Capture the cell that displays the provided text and extract its [x, y] central coordinate. 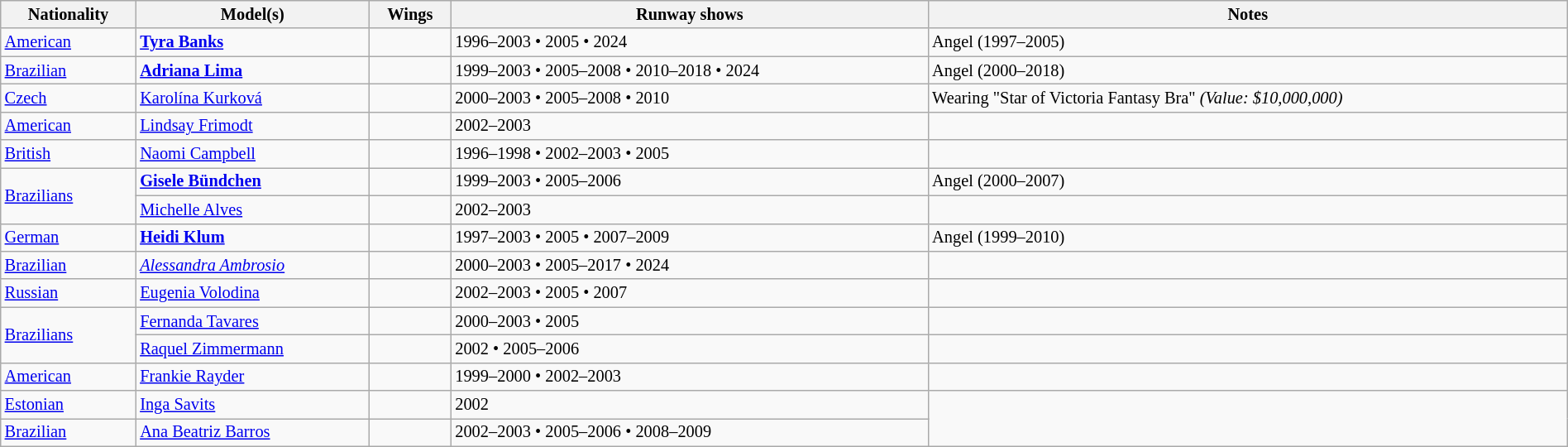
1999–2000 • 2002–2003 [690, 377]
2002–2003 • 2005–2006 • 2008–2009 [690, 432]
Ana Beatriz Barros [252, 432]
Adriana Lima [252, 70]
Nationality [69, 14]
Tyra Banks [252, 42]
Gisele Bündchen [252, 181]
Michelle Alves [252, 209]
1997–2003 • 2005 • 2007–2009 [690, 238]
1999–2003 • 2005–2006 [690, 181]
Fernanda Tavares [252, 321]
Wearing "Star of Victoria Fantasy Bra" (Value: $10,000,000) [1247, 98]
Angel (2000–2007) [1247, 181]
Inga Savits [252, 405]
Karolína Kurková [252, 98]
Alessandra Ambrosio [252, 265]
Angel (1999–2010) [1247, 238]
Czech [69, 98]
1996–1998 • 2002–2003 • 2005 [690, 154]
2002 • 2005–2006 [690, 348]
German [69, 238]
Naomi Campbell [252, 154]
Lindsay Frimodt [252, 126]
Model(s) [252, 14]
Angel (1997–2005) [1247, 42]
1996–2003 • 2005 • 2024 [690, 42]
Estonian [69, 405]
British [69, 154]
Runway shows [690, 14]
Russian [69, 293]
Heidi Klum [252, 238]
2002–2003 • 2005 • 2007 [690, 293]
2000–2003 • 2005–2017 • 2024 [690, 265]
2000–2003 • 2005 [690, 321]
Wings [410, 14]
Raquel Zimmermann [252, 348]
Eugenia Volodina [252, 293]
2002 [690, 405]
2000–2003 • 2005–2008 • 2010 [690, 98]
Frankie Rayder [252, 377]
Notes [1247, 14]
1999–2003 • 2005–2008 • 2010–2018 • 2024 [690, 70]
Angel (2000–2018) [1247, 70]
